Scan for the cell matching the given text and deliver its (X, Y) coordinate at center. 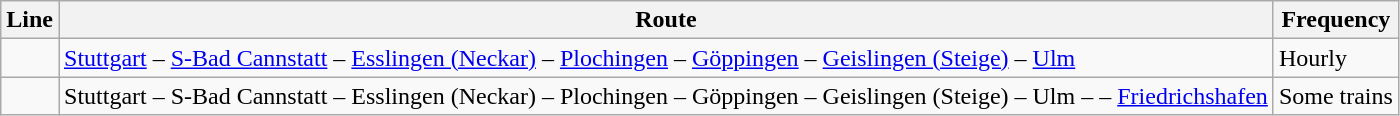
Route (666, 20)
Stuttgart – S-Bad Cannstatt – Esslingen (Neckar) – Plochingen – Göppingen – Geislingen (Steige) – Ulm (666, 58)
Frequency (1336, 20)
Line (30, 20)
Some trains (1336, 96)
Stuttgart – S-Bad Cannstatt – Esslingen (Neckar) – Plochingen – Göppingen – Geislingen (Steige) – Ulm – – Friedrichshafen (666, 96)
Hourly (1336, 58)
